Determine the [x, y] coordinate at the center of the cell enclosing the given text.  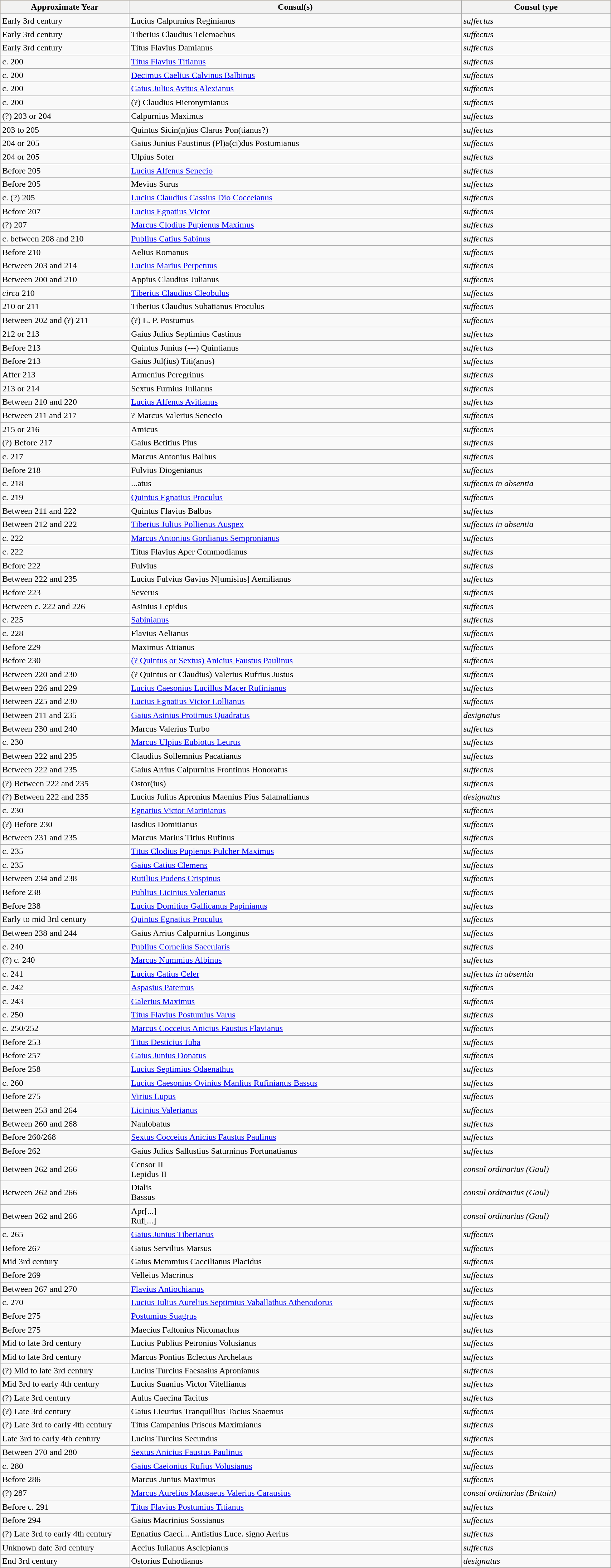
Between 260 and 268 [65, 1124]
c. between 208 and 210 [65, 239]
Lucius Publius Petronius Volusianus [295, 1343]
Titus Flavius Postumius Titianus [295, 1506]
213 or 214 [65, 388]
Gaius Jul(ius) Titi(anus) [295, 361]
Tiberius Julius Pollienus Auspex [295, 524]
(? Quintus or Sextus) Anicius Faustus Paulinus [295, 661]
c. 218 [65, 484]
Between 234 and 238 [65, 879]
Appius Claudius Julianus [295, 279]
Quintus Junius (---) Quintianus [295, 347]
Marcus Aurelius Mausaeus Valerius Carausius [295, 1493]
(?) Claudius Hieronymianus [295, 102]
Sabinianus [295, 620]
Titus Campanius Priscus Maximianus [295, 1425]
Between 211 and 235 [65, 715]
Between 200 and 210 [65, 279]
c. (?) 205 [65, 198]
Between 211 and 222 [65, 511]
Between 267 and 270 [65, 1289]
End 3rd century [65, 1561]
215 or 216 [65, 429]
Gaius Arrius Calpurnius Longinus [295, 933]
Between 231 and 235 [65, 838]
Titus Flavius Aper Commodianus [295, 552]
c. 240 [65, 947]
Aelius Romanus [295, 252]
(?) Before 217 [65, 443]
Decimus Caelius Calvinus Balbinus [295, 75]
Lucius Claudius Cassius Dio Cocceianus [295, 198]
(?) 207 [65, 225]
After 213 [65, 375]
Apr[...]Ruf[...] [295, 1216]
Lucius Caesonius Lucillus Macer Rufinianus [295, 688]
Before 269 [65, 1275]
Between 225 and 230 [65, 702]
Lucius Egnatius Victor Lollianus [295, 702]
...atus [295, 484]
Mid 3rd century [65, 1261]
c. 241 [65, 974]
(?) L. P. Postumus [295, 320]
Calpurnius Maximus [295, 116]
Before 262 [65, 1151]
Marcus Pontius Eclectus Archelaus [295, 1357]
Gaius Asinius Protimus Quadratus [295, 715]
Between 230 and 240 [65, 729]
Early to mid 3rd century [65, 919]
Before 207 [65, 211]
Publius Licinius Valerianus [295, 892]
Marcus Cocceius Anicius Faustus Flavianus [295, 1028]
Lucius Domitius Gallicanus Papinianus [295, 906]
Sextus Cocceius Anicius Faustus Paulinus [295, 1137]
Egnatius Victor Marinianus [295, 810]
Claudius Sollemnius Pacatianus [295, 756]
Marcus Nummius Albinus [295, 960]
c. 250 [65, 1015]
Titus Flavius Titianus [295, 62]
Lucius Turcius Faesasius Apronianus [295, 1371]
Lucius Alfenus Avitianus [295, 402]
Lucius Egnatius Victor [295, 211]
Flavius Antiochianus [295, 1289]
Gaius Lieurius Tranquillius Tocius Soaemus [295, 1411]
Lucius Julius Aurelius Septimius Vaballathus Athenodorus [295, 1303]
Gaius Junius Tiberianus [295, 1234]
Between 212 and 222 [65, 524]
Lucius Calpurnius Reginianus [295, 21]
Gaius Junius Faustinus (Pl)a(ci)dus Postumianus [295, 143]
Lucius Julius Apronius Maenius Pius Salamallianus [295, 797]
210 or 211 [65, 307]
Before 267 [65, 1248]
Gaius Junius Donatus [295, 1056]
Before 294 [65, 1520]
Titus Flavius Damianus [295, 48]
(?) 203 or 204 [65, 116]
Before 253 [65, 1042]
Egnatius Caeci... Antistius Luce. signo Aerius [295, 1534]
Gaius Caeionius Rufius Volusianus [295, 1466]
Sextus Anicius Faustus Paulinus [295, 1452]
Lucius Suanius Victor Vitellianus [295, 1384]
Gaius Julius Sallustius Saturninus Fortunatianus [295, 1151]
Quintus Sicin(n)ius Clarus Pon(tianus?) [295, 130]
Gaius Memmius Caecilianus Placidus [295, 1261]
c. 225 [65, 620]
c. 219 [65, 497]
Ostorius Euhodianus [295, 1561]
Tiberius Claudius Cleobulus [295, 293]
Before 257 [65, 1056]
Between 203 and 214 [65, 266]
Asinius Lepidus [295, 606]
Fulvius [295, 565]
c. 217 [65, 456]
Ostor(ius) [295, 783]
Between 211 and 217 [65, 416]
Sextus Furnius Julianus [295, 388]
Between 226 and 229 [65, 688]
Gaius Servilius Marsus [295, 1248]
Before 260/268 [65, 1137]
Marcus Antonius Balbus [295, 456]
Titus Flavius Postumius Varus [295, 1015]
Gaius Macrinius Sossianus [295, 1520]
Titus Desticius Juba [295, 1042]
circa 210 [65, 293]
c. 260 [65, 1083]
Before 210 [65, 252]
Before 222 [65, 565]
Accius Iulianus Asclepianus [295, 1548]
(?) c. 240 [65, 960]
Publius Catius Sabinus [295, 239]
Marcus Valerius Turbo [295, 729]
c. 242 [65, 987]
c. 270 [65, 1303]
Rutilius Pudens Crispinus [295, 879]
Velleius Macrinus [295, 1275]
Approximate Year [65, 7]
c. 228 [65, 634]
Naulobatus [295, 1124]
Virius Lupus [295, 1096]
Aulus Caecina Tacitus [295, 1398]
Between 270 and 280 [65, 1452]
Lucius Septimius Odaenathus [295, 1069]
Lucius Alfenus Senecio [295, 171]
Gaius Julius Avitus Alexianus [295, 89]
Maecius Faltonius Nicomachus [295, 1330]
Lucius Marius Perpetuus [295, 266]
Marcus Marius Titius Rufinus [295, 838]
Fulvius Diogenianus [295, 470]
Marcus Antonius Gordianus Sempronianus [295, 538]
Censor IILepidus II [295, 1169]
c. 243 [65, 1001]
Before 229 [65, 647]
Marcus Clodius Pupienus Maximus [295, 225]
Maximus Attianus [295, 647]
212 or 213 [65, 334]
Marcus Junius Maximus [295, 1479]
Before 286 [65, 1479]
(?) Mid to late 3rd century [65, 1371]
Lucius Caesonius Ovinius Manlius Rufinianus Bassus [295, 1083]
c. 250/252 [65, 1028]
Amicus [295, 429]
Tiberius Claudius Telemachus [295, 34]
Licinius Valerianus [295, 1110]
Severus [295, 592]
Titus Clodius Pupienus Pulcher Maximus [295, 851]
Marcus Ulpius Eubiotus Leurus [295, 742]
(?) 287 [65, 1493]
Between 220 and 230 [65, 674]
Unknown date 3rd century [65, 1548]
Consul(s) [295, 7]
Lucius Turcius Secundus [295, 1438]
c. 265 [65, 1234]
Before 218 [65, 470]
Between 210 and 220 [65, 402]
Before 223 [65, 592]
consul ordinarius (Britain) [536, 1493]
203 to 205 [65, 130]
Galerius Maximus [295, 1001]
Late 3rd to early 4th century [65, 1438]
Gaius Betitius Pius [295, 443]
Lucius Fulvius Gavius N[umisius] Aemilianus [295, 579]
Quintus Flavius Balbus [295, 511]
Between 253 and 264 [65, 1110]
(? Quintus or Claudius) Valerius Rufrius Justus [295, 674]
Lucius Catius Celer [295, 974]
? Marcus Valerius Senecio [295, 416]
Aspasius Paternus [295, 987]
Iasdius Domitianus [295, 824]
(?) Before 230 [65, 824]
Between 202 and (?) 211 [65, 320]
DialisBassus [295, 1193]
Before 230 [65, 661]
Gaius Arrius Calpurnius Frontinus Honoratus [295, 770]
Flavius Aelianus [295, 634]
c. 280 [65, 1466]
Gaius Julius Septimius Castinus [295, 334]
Mevius Surus [295, 184]
Gaius Catius Clemens [295, 865]
Mid 3rd to early 4th century [65, 1384]
Armenius Peregrinus [295, 375]
Before c. 291 [65, 1506]
Publius Cornelius Saecularis [295, 947]
Tiberius Claudius Subatianus Proculus [295, 307]
Postumius Suagrus [295, 1316]
Consul type [536, 7]
Before 258 [65, 1069]
Between 238 and 244 [65, 933]
Between c. 222 and 226 [65, 606]
Ulpius Soter [295, 157]
